Search for the cell housing the specified text and yield its [X, Y] center coordinate. 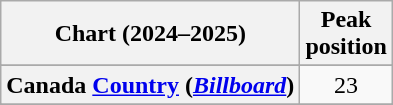
Canada Country (Billboard) [150, 85]
Chart (2024–2025) [150, 34]
23 [346, 85]
Peakposition [346, 34]
